For the text-containing cell, return its midpoint in (x, y) coordinate format. 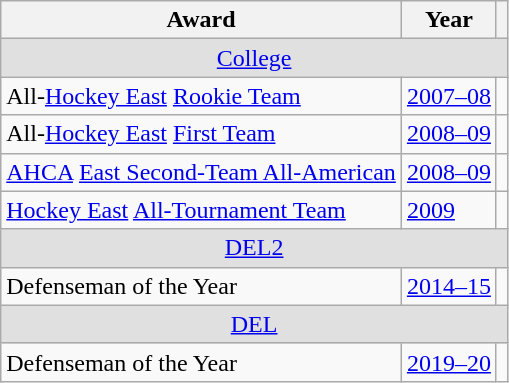
2014–15 (448, 286)
Award (202, 20)
All-Hockey East First Team (202, 134)
DEL2 (254, 248)
College (254, 58)
2019–20 (448, 362)
AHCA East Second-Team All-American (202, 172)
2009 (448, 210)
DEL (254, 324)
Hockey East All-Tournament Team (202, 210)
2007–08 (448, 96)
Year (448, 20)
All-Hockey East Rookie Team (202, 96)
